Extract the [x, y] coordinate from the center of the cell holding the provided text.  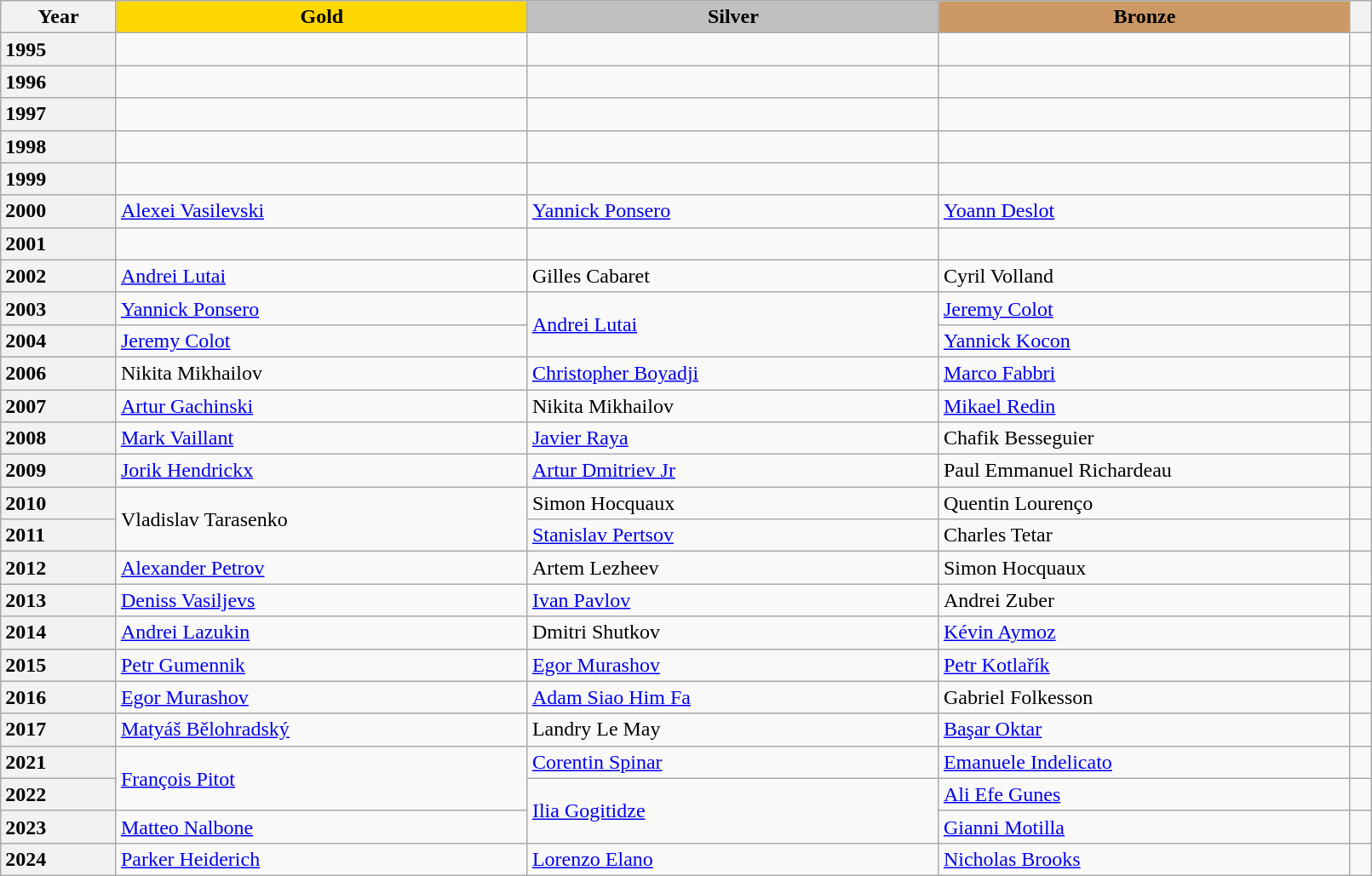
Kévin Aymoz [1145, 633]
Gianni Motilla [1145, 827]
2011 [59, 535]
Landry Le May [732, 730]
Başar Oktar [1145, 730]
Artur Gachinski [322, 406]
Year [59, 17]
1995 [59, 49]
Nicholas Brooks [1145, 859]
2014 [59, 633]
Andrei Lazukin [322, 633]
Andrei Zuber [1145, 600]
2023 [59, 827]
Lorenzo Elano [732, 859]
Christopher Boyadji [732, 373]
Marco Fabbri [1145, 373]
Matyáš Bělohradský [322, 730]
2017 [59, 730]
2007 [59, 406]
Cyril Volland [1145, 276]
Artem Lezheev [732, 568]
2013 [59, 600]
2024 [59, 859]
François Pitot [322, 778]
2022 [59, 794]
Mark Vaillant [322, 438]
Gold [322, 17]
1997 [59, 114]
2004 [59, 341]
Chafik Besseguier [1145, 438]
Silver [732, 17]
2001 [59, 243]
Stanislav Pertsov [732, 535]
Vladislav Tarasenko [322, 519]
2015 [59, 665]
2006 [59, 373]
Jorik Hendrickx [322, 471]
Gilles Cabaret [732, 276]
Bronze [1145, 17]
Mikael Redin [1145, 406]
Ilia Gogitidze [732, 810]
Yoann Deslot [1145, 211]
Adam Siao Him Fa [732, 697]
1998 [59, 146]
Petr Gumennik [322, 665]
Quentin Lourenço [1145, 503]
2000 [59, 211]
Artur Dmitriev Jr [732, 471]
Dmitri Shutkov [732, 633]
Matteo Nalbone [322, 827]
Parker Heiderich [322, 859]
Paul Emmanuel Richardeau [1145, 471]
2012 [59, 568]
Petr Kotlařík [1145, 665]
Alexander Petrov [322, 568]
2016 [59, 697]
Emanuele Indelicato [1145, 762]
2010 [59, 503]
2008 [59, 438]
1999 [59, 179]
Yannick Kocon [1145, 341]
Charles Tetar [1145, 535]
Alexei Vasilevski [322, 211]
Deniss Vasiljevs [322, 600]
2021 [59, 762]
Ali Efe Gunes [1145, 794]
2003 [59, 308]
2002 [59, 276]
Corentin Spinar [732, 762]
Javier Raya [732, 438]
2009 [59, 471]
Gabriel Folkesson [1145, 697]
1996 [59, 82]
Ivan Pavlov [732, 600]
